Detect which cell encompasses the target text, then output its (x, y) center coordinate. 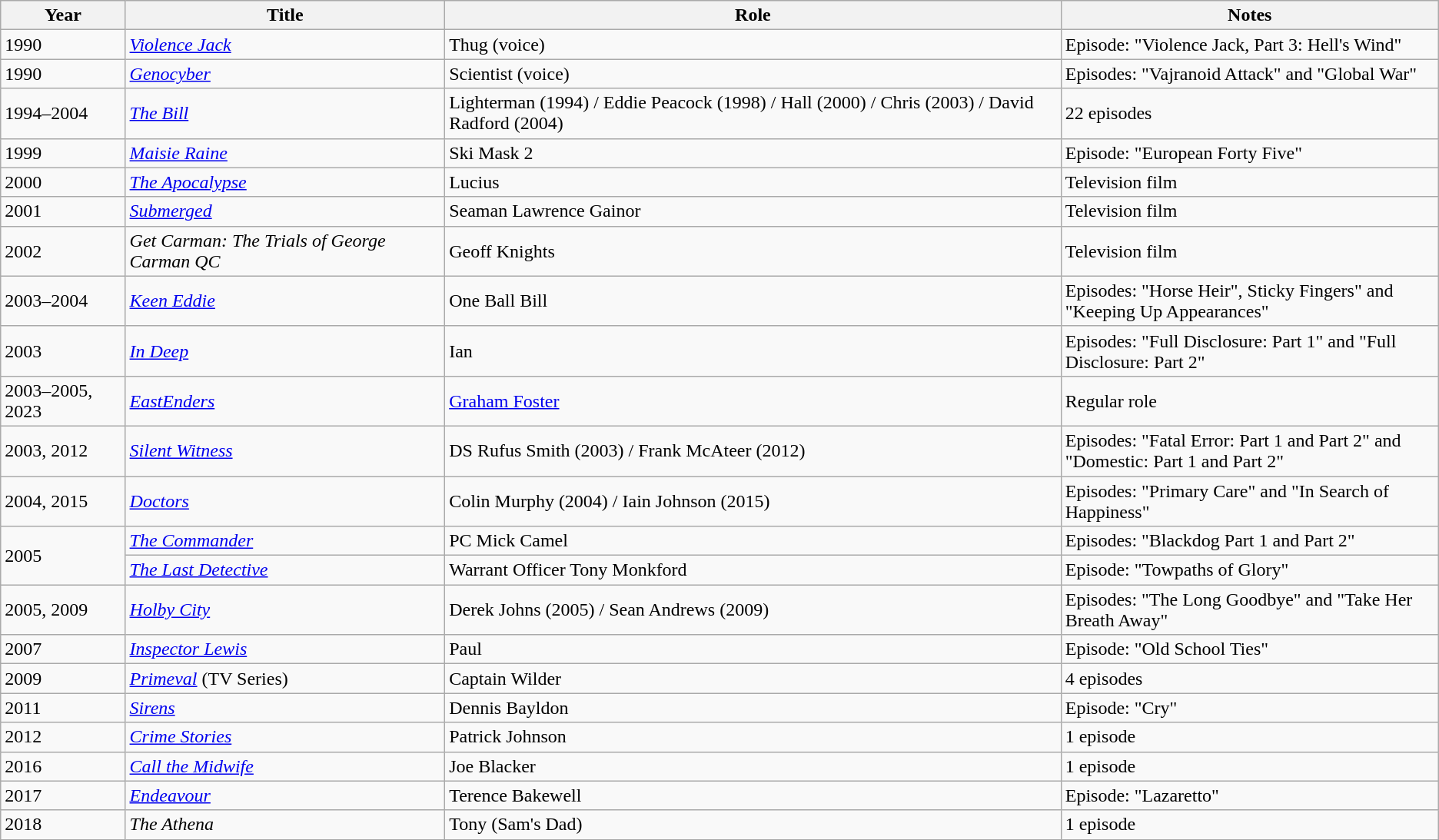
Episode: "Old School Ties" (1250, 649)
Holby City (285, 610)
In Deep (285, 350)
4 episodes (1250, 679)
Sirens (285, 708)
2017 (63, 795)
Episodes: "Vajranoid Attack" and "Global War" (1250, 74)
Year (63, 15)
Joe Blacker (753, 766)
Scientist (voice) (753, 74)
2003, 2012 (63, 450)
2002 (63, 251)
Lighterman (1994) / Eddie Peacock (1998) / Hall (2000) / Chris (2003) / David Radford (2004) (753, 114)
Episode: "European Forty Five" (1250, 153)
2005 (63, 556)
2012 (63, 737)
2000 (63, 182)
2011 (63, 708)
The Commander (285, 541)
Title (285, 15)
The Athena (285, 825)
2016 (63, 766)
Crime Stories (285, 737)
Captain Wilder (753, 679)
2004, 2015 (63, 501)
Seaman Lawrence Gainor (753, 211)
Episode: "Towpaths of Glory" (1250, 570)
22 episodes (1250, 114)
2003–2005, 2023 (63, 401)
Colin Murphy (2004) / Iain Johnson (2015) (753, 501)
2018 (63, 825)
Terence Bakewell (753, 795)
The Bill (285, 114)
One Ball Bill (753, 301)
Primeval (TV Series) (285, 679)
Submerged (285, 211)
Geoff Knights (753, 251)
Episodes: "Full Disclosure: Part 1" and "Full Disclosure: Part 2" (1250, 350)
Derek Johns (2005) / Sean Andrews (2009) (753, 610)
Lucius (753, 182)
Episode: "Lazaretto" (1250, 795)
Silent Witness (285, 450)
PC Mick Camel (753, 541)
Tony (Sam's Dad) (753, 825)
1999 (63, 153)
Dennis Bayldon (753, 708)
Call the Midwife (285, 766)
Endeavour (285, 795)
Keen Eddie (285, 301)
Notes (1250, 15)
2003–2004 (63, 301)
Episodes: "Fatal Error: Part 1 and Part 2" and "Domestic: Part 1 and Part 2" (1250, 450)
Warrant Officer Tony Monkford (753, 570)
Ian (753, 350)
Inspector Lewis (285, 649)
Regular role (1250, 401)
Violence Jack (285, 45)
Role (753, 15)
The Last Detective (285, 570)
1994–2004 (63, 114)
EastEnders (285, 401)
Episodes: "The Long Goodbye" and "Take Her Breath Away" (1250, 610)
Genocyber (285, 74)
2001 (63, 211)
2009 (63, 679)
Episodes: "Blackdog Part 1 and Part 2" (1250, 541)
Maisie Raine (285, 153)
2007 (63, 649)
Episodes: "Horse Heir", Sticky Fingers" and "Keeping Up Appearances" (1250, 301)
Episode: "Cry" (1250, 708)
Graham Foster (753, 401)
DS Rufus Smith (2003) / Frank McAteer (2012) (753, 450)
Doctors (285, 501)
Get Carman: The Trials of George Carman QC (285, 251)
2003 (63, 350)
Paul (753, 649)
Patrick Johnson (753, 737)
Ski Mask 2 (753, 153)
Episodes: "Primary Care" and "In Search of Happiness" (1250, 501)
The Apocalypse (285, 182)
Thug (voice) (753, 45)
2005, 2009 (63, 610)
Episode: "Violence Jack, Part 3: Hell's Wind" (1250, 45)
